Scan for the cell matching the given text and deliver its [X, Y] coordinate at center. 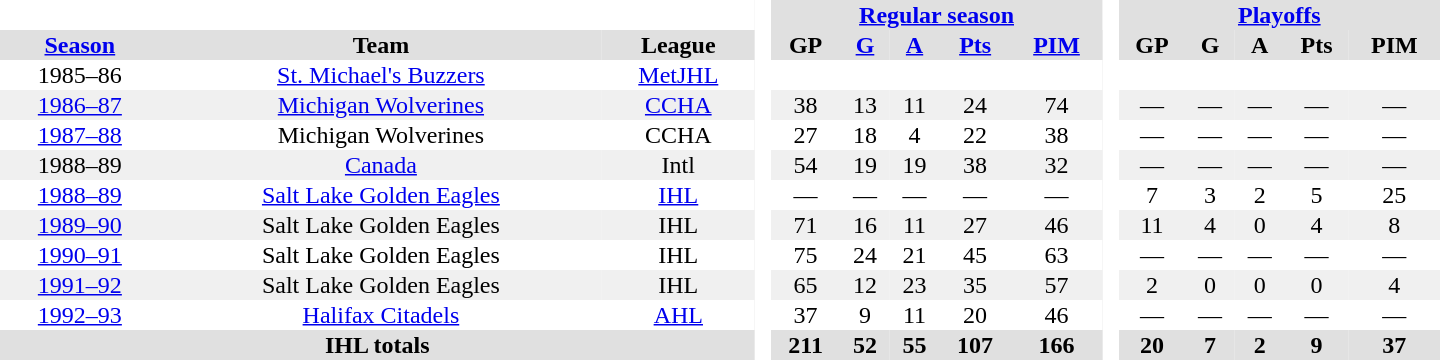
54 [806, 165]
45 [975, 255]
AHL [678, 315]
Playoffs [1280, 15]
32 [1056, 165]
35 [975, 285]
St. Michael's Buzzers [381, 75]
52 [865, 345]
Season [80, 45]
Halifax Citadels [381, 315]
1992–93 [80, 315]
107 [975, 345]
13 [865, 105]
57 [1056, 285]
71 [806, 225]
Intl [678, 165]
8 [1394, 225]
22 [975, 135]
1989–90 [80, 225]
Canada [381, 165]
MetJHL [678, 75]
5 [1316, 195]
74 [1056, 105]
1986–87 [80, 105]
1987–88 [80, 135]
1990–91 [80, 255]
3 [1210, 195]
75 [806, 255]
1991–92 [80, 285]
12 [865, 285]
IHL totals [377, 345]
211 [806, 345]
55 [915, 345]
16 [865, 225]
166 [1056, 345]
18 [865, 135]
65 [806, 285]
League [678, 45]
63 [1056, 255]
25 [1394, 195]
21 [915, 255]
23 [915, 285]
Team [381, 45]
Regular season [936, 15]
1985–86 [80, 75]
